Identify which cell holds the provided text, then report its [x, y] central coordinate. 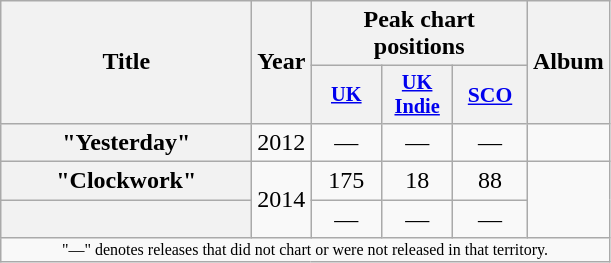
2012 [282, 142]
Year [282, 62]
Album [568, 62]
18 [418, 181]
UK [346, 95]
UKIndie [418, 95]
Peak chart positions [420, 34]
88 [490, 181]
SCO [490, 95]
2014 [282, 200]
Title [126, 62]
"Yesterday" [126, 142]
"Clockwork" [126, 181]
175 [346, 181]
"—" denotes releases that did not chart or were not released in that territory. [305, 250]
